Pinpoint the cell where the given text exists, returning its (x, y) midpoint coordinate. 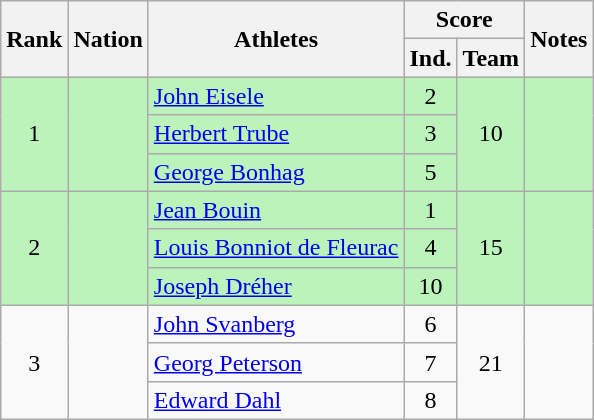
Team (491, 58)
15 (491, 248)
John Svanberg (276, 324)
John Eisele (276, 96)
George Bonhag (276, 172)
7 (430, 362)
Score (464, 20)
Ind. (430, 58)
Athletes (276, 39)
Edward Dahl (276, 400)
Notes (559, 39)
8 (430, 400)
Rank (34, 39)
Herbert Trube (276, 134)
Louis Bonniot de Fleurac (276, 248)
4 (430, 248)
6 (430, 324)
Jean Bouin (276, 210)
Georg Peterson (276, 362)
Nation (108, 39)
21 (491, 362)
Joseph Dréher (276, 286)
5 (430, 172)
